Extract the (X, Y) coordinate from the center of the cell holding the provided text.  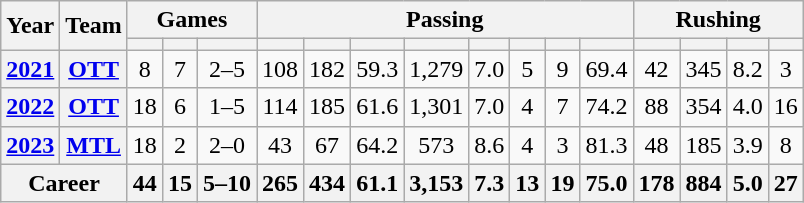
81.3 (606, 145)
6 (180, 107)
2023 (30, 145)
884 (704, 183)
48 (656, 145)
1,279 (436, 69)
8.2 (748, 69)
Passing (445, 20)
MTL (94, 145)
61.1 (378, 183)
44 (144, 183)
43 (280, 145)
182 (328, 69)
Team (94, 26)
1,301 (436, 107)
3.9 (748, 145)
2–0 (226, 145)
354 (704, 107)
7.3 (490, 183)
Career (64, 183)
265 (280, 183)
114 (280, 107)
108 (280, 69)
15 (180, 183)
2022 (30, 107)
345 (704, 69)
2021 (30, 69)
1–5 (226, 107)
8.6 (490, 145)
42 (656, 69)
2 (180, 145)
13 (528, 183)
Rushing (718, 20)
61.6 (378, 107)
64.2 (378, 145)
19 (562, 183)
16 (786, 107)
27 (786, 183)
67 (328, 145)
178 (656, 183)
4.0 (748, 107)
9 (562, 69)
88 (656, 107)
59.3 (378, 69)
Games (192, 20)
573 (436, 145)
2–5 (226, 69)
5–10 (226, 183)
5 (528, 69)
75.0 (606, 183)
5.0 (748, 183)
Year (30, 26)
74.2 (606, 107)
3,153 (436, 183)
434 (328, 183)
69.4 (606, 69)
